Find where the given text appears and provide that cell's center as [x, y] coordinate. 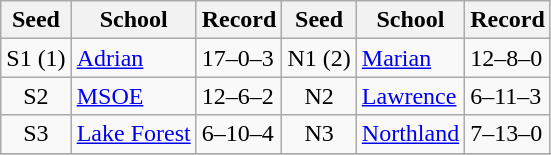
S3 [36, 134]
N3 [319, 134]
6–11–3 [508, 96]
S1 (1) [36, 58]
N2 [319, 96]
7–13–0 [508, 134]
S2 [36, 96]
N1 (2) [319, 58]
Lake Forest [134, 134]
Lawrence [410, 96]
MSOE [134, 96]
12–6–2 [239, 96]
12–8–0 [508, 58]
Adrian [134, 58]
17–0–3 [239, 58]
Marian [410, 58]
Northland [410, 134]
6–10–4 [239, 134]
